Identify which cell holds the provided text, then report its (X, Y) central coordinate. 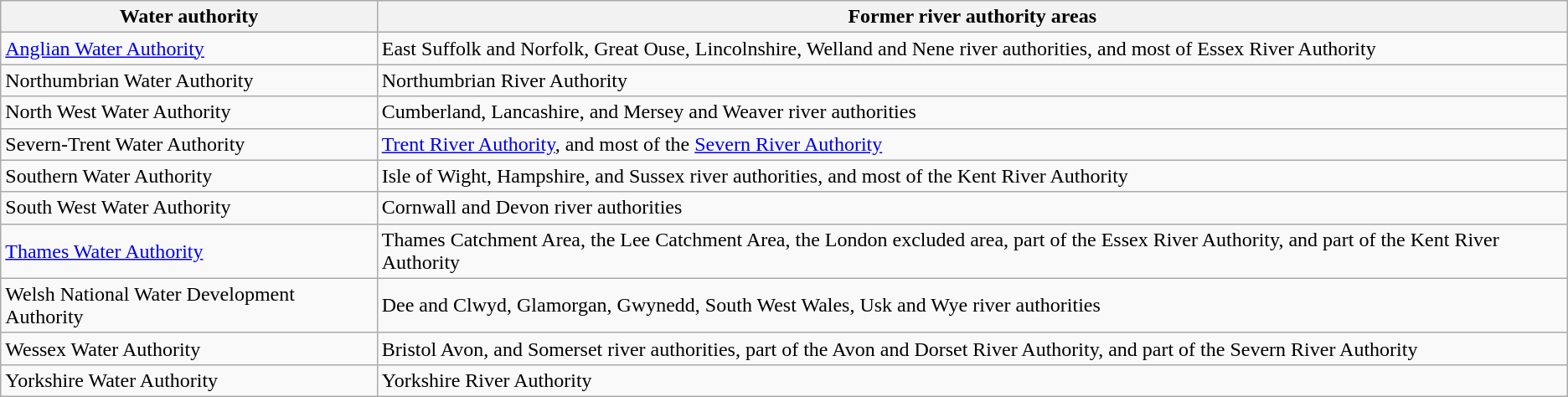
Yorkshire River Authority (972, 380)
Bristol Avon, and Somerset river authorities, part of the Avon and Dorset River Authority, and part of the Severn River Authority (972, 348)
Water authority (189, 17)
Trent River Authority, and most of the Severn River Authority (972, 144)
Northumbrian River Authority (972, 80)
Dee and Clwyd, Glamorgan, Gwynedd, South West Wales, Usk and Wye river authorities (972, 305)
Thames Water Authority (189, 251)
Former river authority areas (972, 17)
Thames Catchment Area, the Lee Catchment Area, the London excluded area, part of the Essex River Authority, and part of the Kent River Authority (972, 251)
Anglian Water Authority (189, 49)
South West Water Authority (189, 208)
Yorkshire Water Authority (189, 380)
Northumbrian Water Authority (189, 80)
North West Water Authority (189, 112)
Southern Water Authority (189, 176)
Severn-Trent Water Authority (189, 144)
Cornwall and Devon river authorities (972, 208)
East Suffolk and Norfolk, Great Ouse, Lincolnshire, Welland and Nene river authorities, and most of Essex River Authority (972, 49)
Isle of Wight, Hampshire, and Sussex river authorities, and most of the Kent River Authority (972, 176)
Cumberland, Lancashire, and Mersey and Weaver river authorities (972, 112)
Wessex Water Authority (189, 348)
Welsh National Water Development Authority (189, 305)
